Determine the [X, Y] coordinate at the center of the cell enclosing the given text.  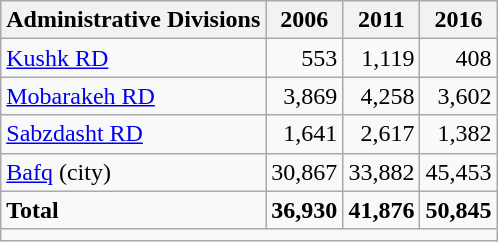
Administrative Divisions [134, 20]
45,453 [458, 172]
553 [304, 58]
Bafq (city) [134, 172]
Total [134, 210]
50,845 [458, 210]
41,876 [382, 210]
33,882 [382, 172]
1,119 [382, 58]
3,869 [304, 96]
1,382 [458, 134]
408 [458, 58]
2006 [304, 20]
Kushk RD [134, 58]
Sabzdasht RD [134, 134]
36,930 [304, 210]
30,867 [304, 172]
1,641 [304, 134]
Mobarakeh RD [134, 96]
2016 [458, 20]
2,617 [382, 134]
2011 [382, 20]
4,258 [382, 96]
3,602 [458, 96]
